Extract the [x, y] coordinate from the center of the cell holding the provided text.  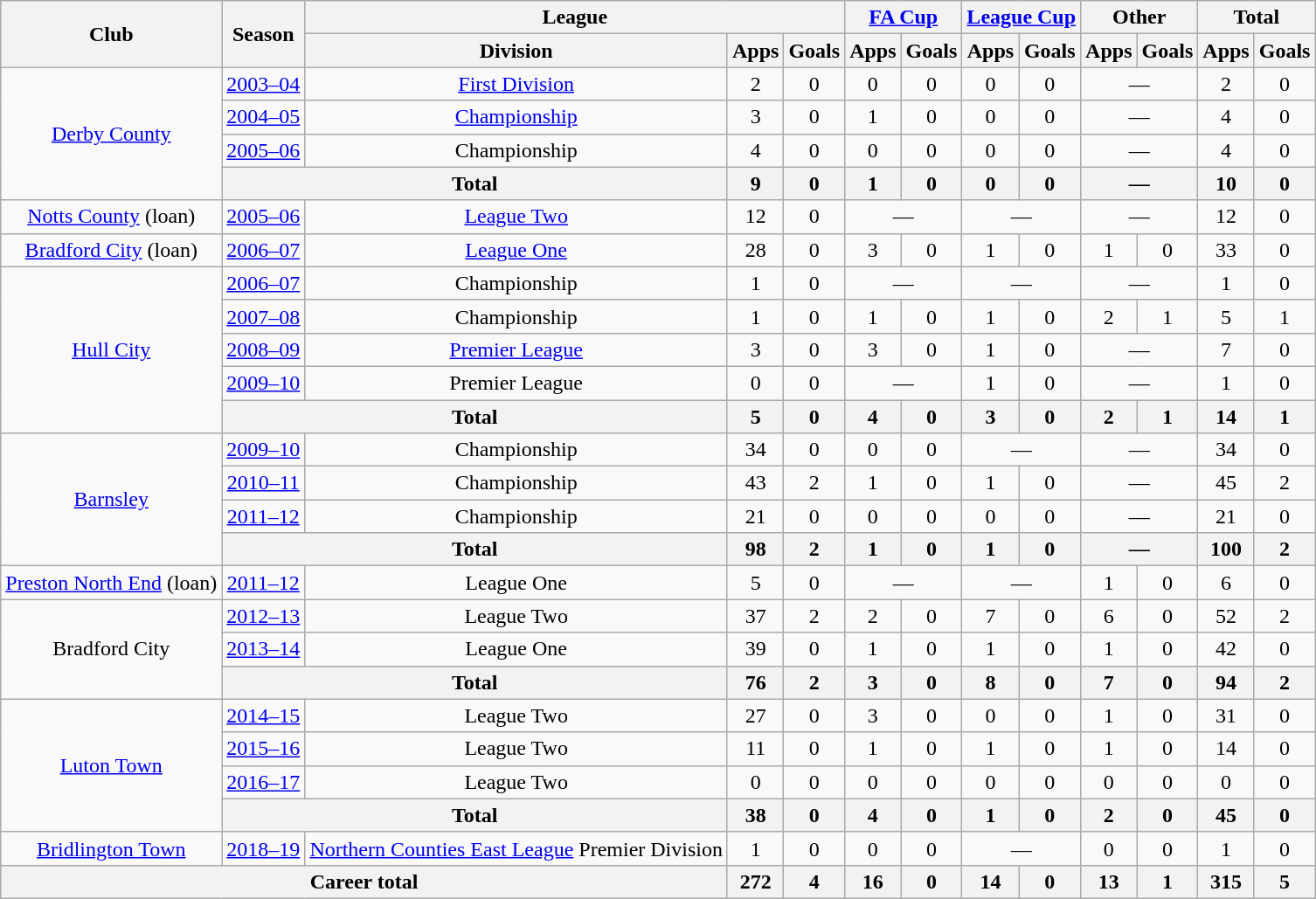
Season [264, 34]
33 [1226, 250]
Career total [364, 882]
52 [1226, 616]
First Division [516, 84]
2012–13 [264, 616]
2010–11 [264, 483]
13 [1109, 882]
2015–16 [264, 749]
Bradford City [112, 649]
31 [1226, 716]
2013–14 [264, 649]
38 [755, 815]
Club [112, 34]
315 [1226, 882]
FA Cup [904, 17]
Luton Town [112, 765]
2018–19 [264, 848]
11 [755, 749]
Preston North End (loan) [112, 583]
9 [755, 183]
37 [755, 616]
2016–17 [264, 782]
2003–04 [264, 84]
27 [755, 716]
League Cup [1022, 17]
10 [1226, 183]
Bradford City (loan) [112, 250]
94 [1226, 682]
Derby County [112, 134]
League [575, 17]
2008–09 [264, 349]
Barnsley [112, 500]
2007–08 [264, 316]
272 [755, 882]
8 [991, 682]
2014–15 [264, 716]
28 [755, 250]
42 [1226, 649]
Bridlington Town [112, 848]
Hull City [112, 349]
39 [755, 649]
98 [755, 550]
76 [755, 682]
Division [516, 51]
2004–05 [264, 117]
16 [873, 882]
Notts County (loan) [112, 217]
Other [1139, 17]
100 [1226, 550]
43 [755, 483]
Northern Counties East League Premier Division [516, 848]
